For the text-containing cell, return its midpoint in [x, y] coordinate format. 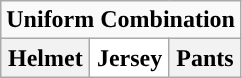
Uniform Combination [121, 20]
Helmet [46, 58]
Jersey [130, 58]
Pants [204, 58]
